Detect which cell encompasses the target text, then output its [X, Y] center coordinate. 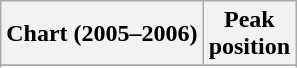
Chart (2005–2006) [102, 34]
Peakposition [249, 34]
